Provide the (x, y) coordinate of the cell's center where the given text is located.  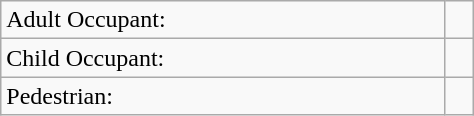
Child Occupant: (223, 58)
Pedestrian: (223, 96)
Adult Occupant: (223, 20)
